Detect which cell encompasses the target text, then output its [X, Y] center coordinate. 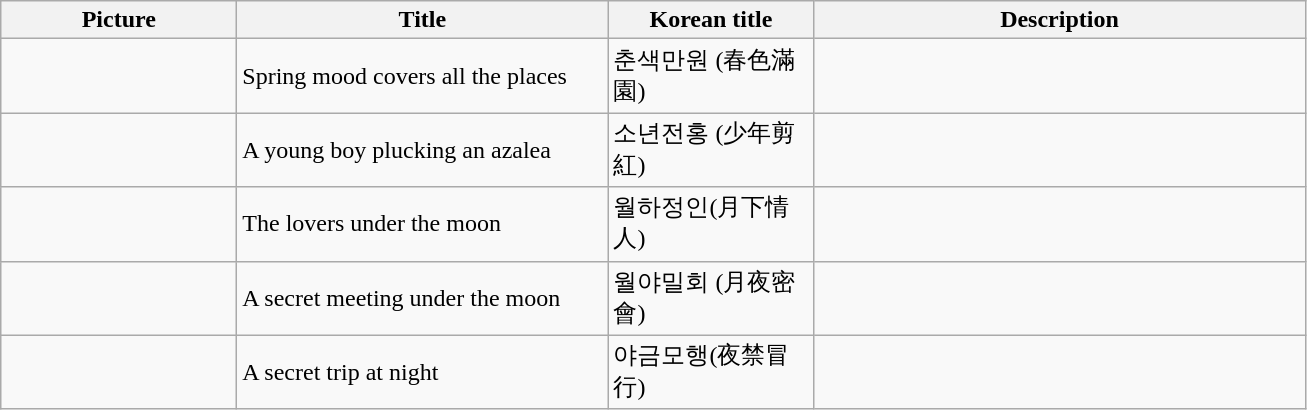
Korean title [711, 20]
Picture [119, 20]
A young boy plucking an azalea [422, 150]
춘색만원 (春色滿園) [711, 76]
A secret meeting under the moon [422, 298]
Title [422, 20]
A secret trip at night [422, 372]
소년전홍 (少年剪紅) [711, 150]
월야밀회 (月夜密會) [711, 298]
야금모행(夜禁冒行) [711, 372]
Spring mood covers all the places [422, 76]
The lovers under the moon [422, 224]
월하정인(月下情人) [711, 224]
Description [1060, 20]
